Return (x, y) of the center of cell containing provided text 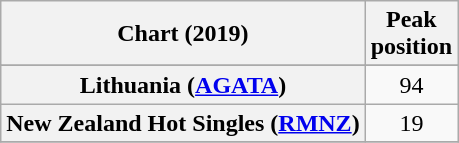
94 (411, 85)
19 (411, 123)
Chart (2019) (183, 34)
New Zealand Hot Singles (RMNZ) (183, 123)
Lithuania (AGATA) (183, 85)
Peakposition (411, 34)
